Detect which cell encompasses the target text, then output its (x, y) center coordinate. 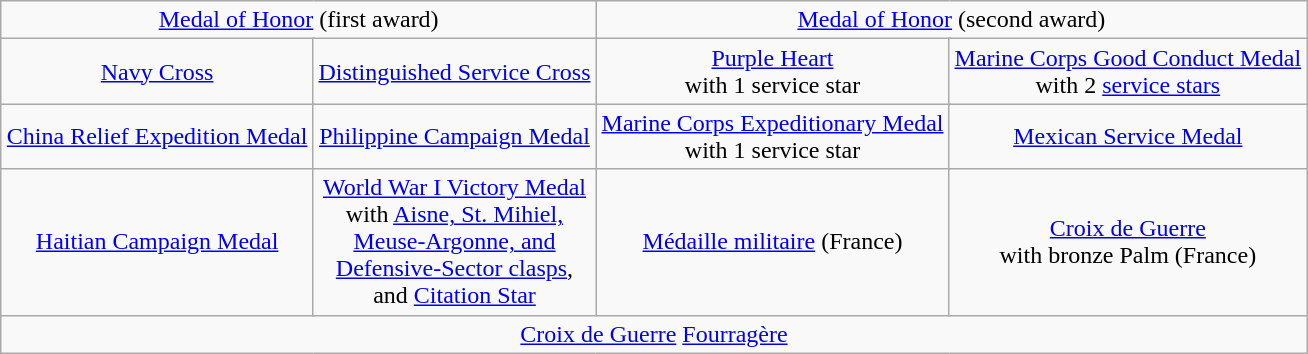
Médaille militaire (France) (772, 242)
Purple Heartwith 1 service star (772, 72)
Croix de Guerrewith bronze Palm (France) (1128, 242)
Navy Cross (157, 72)
Distinguished Service Cross (454, 72)
Marine Corps Expeditionary Medalwith 1 service star (772, 136)
Croix de Guerre Fourragère (654, 334)
Philippine Campaign Medal (454, 136)
Marine Corps Good Conduct Medalwith 2 service stars (1128, 72)
Medal of Honor (first award) (298, 20)
Medal of Honor (second award) (952, 20)
China Relief Expedition Medal (157, 136)
Mexican Service Medal (1128, 136)
World War I Victory Medalwith Aisne, St. Mihiel, Meuse-Argonne, andDefensive-Sector clasps, and Citation Star (454, 242)
Haitian Campaign Medal (157, 242)
